From the cell containing the given text, extract its center point as (X, Y) coordinate. 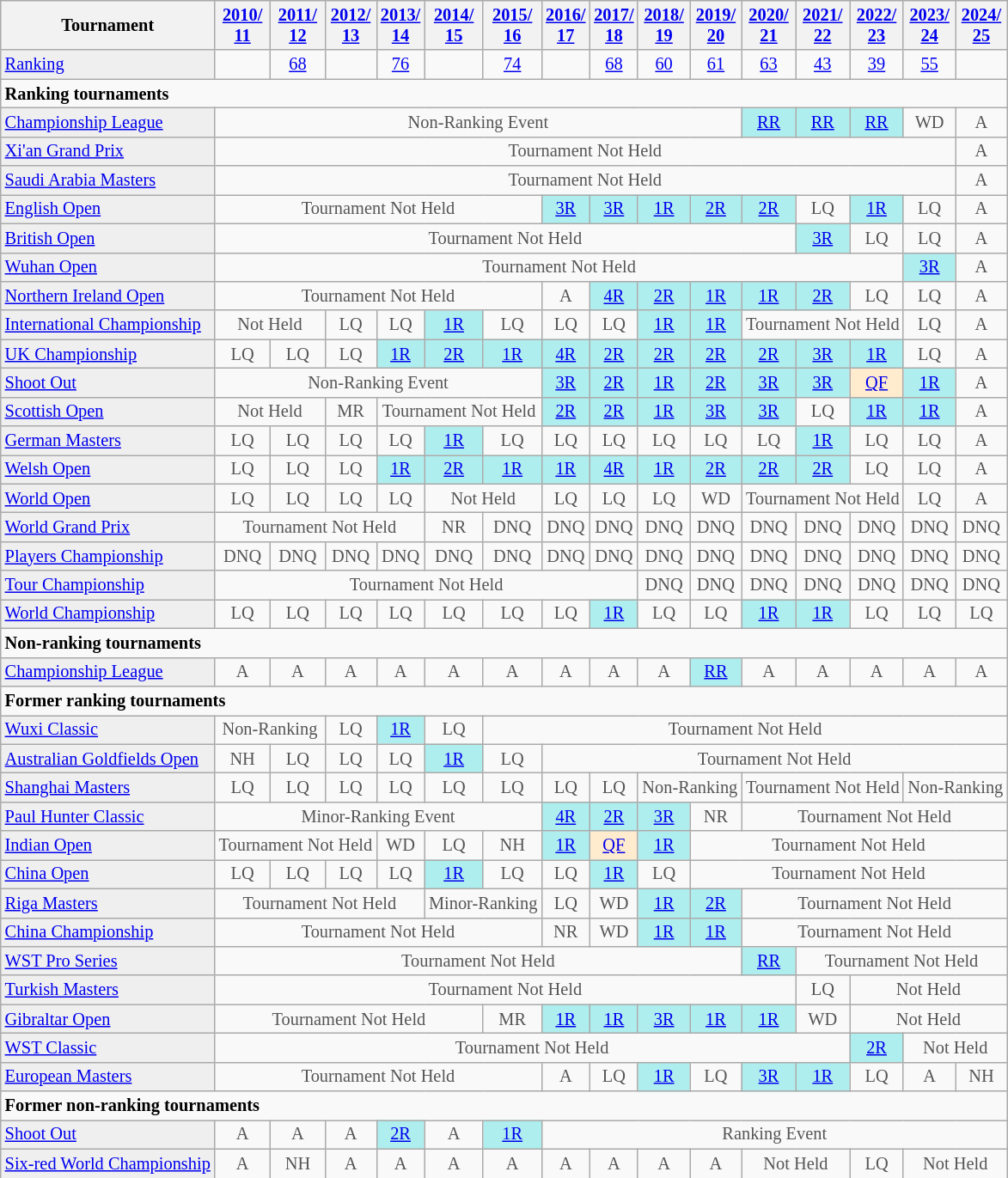
2018/19 (663, 25)
63 (768, 64)
61 (716, 64)
2019/20 (716, 25)
Ranking (108, 64)
UK Championship (108, 354)
2014/15 (454, 25)
39 (877, 64)
Gibraltar Open (108, 1019)
Indian Open (108, 845)
43 (823, 64)
2020/21 (768, 25)
Scottish Open (108, 412)
2021/22 (823, 25)
2017/18 (614, 25)
2013/14 (400, 25)
Australian Goldfields Open (108, 759)
Ranking Event (774, 1134)
Shanghai Masters (108, 787)
World Championship (108, 613)
Wuxi Classic (108, 729)
Non-ranking tournaments (504, 643)
Riga Masters (108, 903)
Welsh Open (108, 469)
Six-red World Championship (108, 1163)
2023/24 (929, 25)
English Open (108, 209)
Minor-Ranking (483, 903)
Northern Ireland Open (108, 296)
World Grand Prix (108, 527)
Tournament (108, 25)
2022/23 (877, 25)
Wuhan Open (108, 267)
British Open (108, 238)
Xi'an Grand Prix (108, 151)
2012/13 (351, 25)
Former ranking tournaments (504, 700)
WST Classic (108, 1047)
China Open (108, 874)
2016/17 (565, 25)
Paul Hunter Classic (108, 816)
55 (929, 64)
Former non-ranking tournaments (504, 1106)
2024/25 (981, 25)
Tour Championship (108, 585)
German Masters (108, 441)
60 (663, 64)
World Open (108, 498)
2015/16 (512, 25)
76 (400, 64)
Saudi Arabia Masters (108, 180)
Ranking tournaments (504, 94)
WST Pro Series (108, 961)
European Masters (108, 1077)
Turkish Masters (108, 990)
2010/11 (242, 25)
Minor-Ranking Event (378, 816)
74 (512, 64)
China Championship (108, 932)
International Championship (108, 325)
2011/12 (298, 25)
Players Championship (108, 556)
